Pinpoint the cell where the given text exists, returning its [x, y] midpoint coordinate. 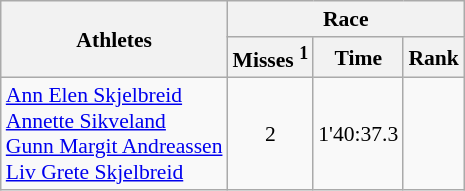
Rank [434, 58]
1'40:37.3 [358, 134]
Race [346, 19]
Athletes [114, 40]
Time [358, 58]
Ann Elen SkjelbreidAnnette SikvelandGunn Margit AndreassenLiv Grete Skjelbreid [114, 134]
2 [271, 134]
Misses 1 [271, 58]
